Pinpoint the cell where the given text exists, returning its [x, y] midpoint coordinate. 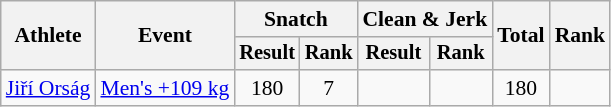
Men's +109 kg [164, 88]
Event [164, 36]
7 [329, 88]
Snatch [296, 19]
Total [520, 36]
Clean & Jerk [424, 19]
Jiří Orság [48, 88]
Athlete [48, 36]
